Scan for the cell matching the given text and deliver its (x, y) coordinate at center. 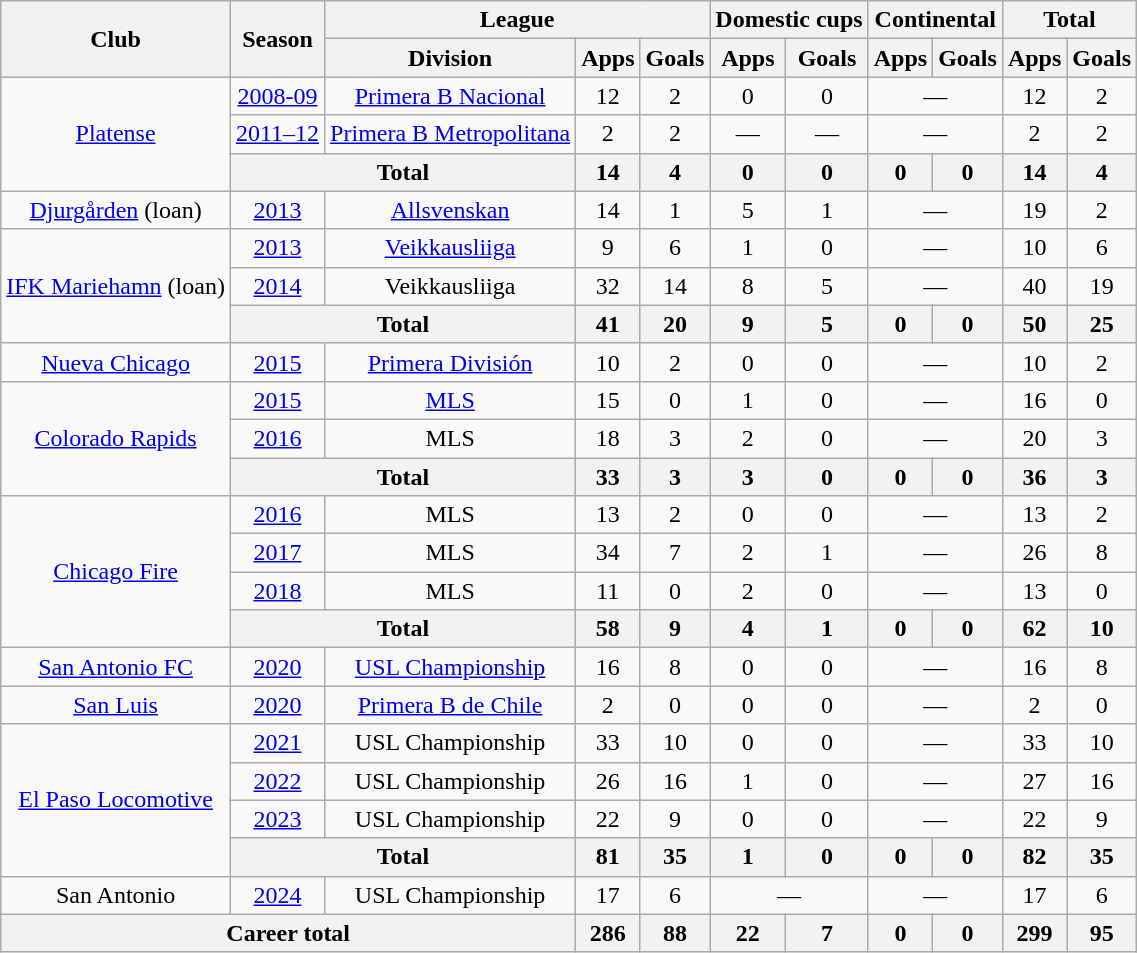
32 (608, 286)
2021 (277, 743)
Primera B de Chile (450, 705)
San Antonio (116, 895)
25 (1102, 324)
62 (1034, 629)
Season (277, 39)
41 (608, 324)
2024 (277, 895)
Platense (116, 134)
2018 (277, 591)
San Luis (116, 705)
Nueva Chicago (116, 362)
2014 (277, 286)
34 (608, 553)
81 (608, 857)
Djurgården (loan) (116, 210)
18 (608, 438)
League (518, 20)
Primera B Metropolitana (450, 134)
Club (116, 39)
Division (450, 58)
82 (1034, 857)
286 (608, 933)
2017 (277, 553)
2023 (277, 819)
2008-09 (277, 96)
El Paso Locomotive (116, 800)
88 (675, 933)
Career total (288, 933)
Allsvenskan (450, 210)
11 (608, 591)
2011–12 (277, 134)
Colorado Rapids (116, 438)
Primera División (450, 362)
2022 (277, 781)
Chicago Fire (116, 572)
299 (1034, 933)
Domestic cups (789, 20)
Primera B Nacional (450, 96)
Continental (935, 20)
36 (1034, 477)
50 (1034, 324)
27 (1034, 781)
58 (608, 629)
40 (1034, 286)
95 (1102, 933)
IFK Mariehamn (loan) (116, 286)
15 (608, 400)
San Antonio FC (116, 667)
